Scan for the cell matching the given text and deliver its [X, Y] coordinate at center. 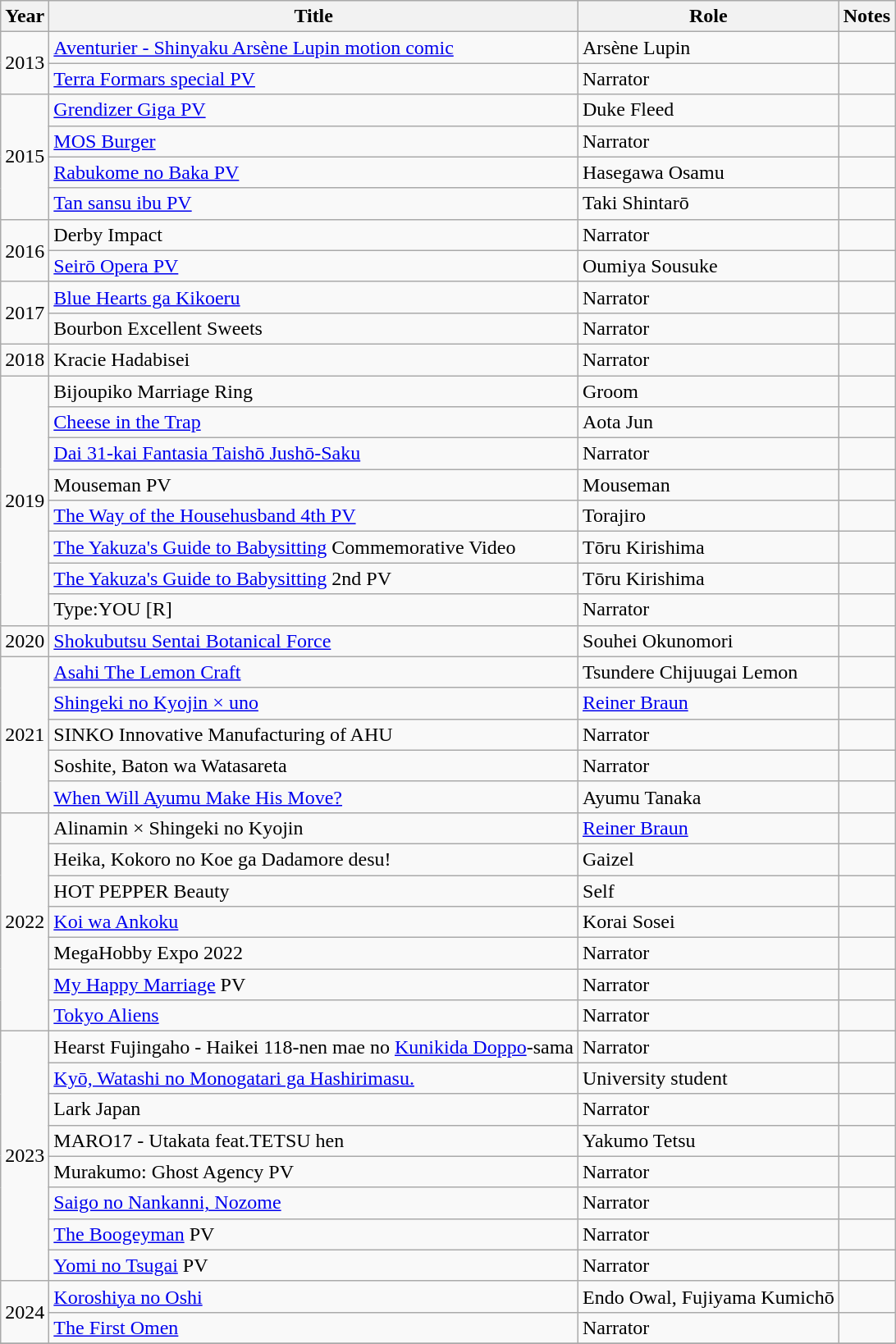
Soshite, Baton wa Watasareta [313, 766]
2019 [25, 501]
The Boogeyman PV [313, 1234]
University student [709, 1078]
Self [709, 890]
Heika, Kokoro no Koe ga Dadamore desu! [313, 859]
Koroshiya no Oshi [313, 1296]
Korai Sosei [709, 922]
Groom [709, 391]
Oumiya Sousuke [709, 266]
2023 [25, 1156]
Dai 31-kai Fantasia Taishō Jushō-Saku [313, 454]
Blue Hearts ga Kikoeru [313, 297]
2021 [25, 734]
Taki Shintarō [709, 203]
2015 [25, 157]
Title [313, 16]
Bijoupiko Marriage Ring [313, 391]
Shingeki no Kyojin × uno [313, 703]
SINKO Innovative Manufacturing of AHU [313, 734]
Derby Impact [313, 235]
The Way of the Househusband 4th PV [313, 516]
Type:YOU [R] [313, 610]
Arsène Lupin [709, 48]
Terra Formars special PV [313, 79]
The Yakuza's Guide to Babysitting Commemorative Video [313, 547]
When Will Ayumu Make His Move? [313, 797]
2013 [25, 63]
MOS Burger [313, 141]
Murakumo: Ghost Agency PV [313, 1172]
Kracie Hadabisei [313, 359]
Koi wa Ankoku [313, 922]
Shokubutsu Sentai Botanical Force [313, 641]
Mouseman PV [313, 485]
Tsundere Chijuugai Lemon [709, 672]
Tokyo Aliens [313, 1016]
Gaizel [709, 859]
Souhei Okunomori [709, 641]
Mouseman [709, 485]
2017 [25, 313]
Yomi no Tsugai PV [313, 1265]
My Happy Marriage PV [313, 985]
Endo Owal, Fujiyama Kumichō [709, 1296]
Hearst Fujingaho - Haikei 118-nen mae no Kunikida Doppo-sama [313, 1047]
2018 [25, 359]
HOT PEPPER Beauty [313, 890]
2022 [25, 921]
Year [25, 16]
Bourbon Excellent Sweets [313, 328]
The Yakuza's Guide to Babysitting 2nd PV [313, 578]
Grendizer Giga PV [313, 110]
Duke Fleed [709, 110]
Aota Jun [709, 423]
2016 [25, 250]
Ayumu Tanaka [709, 797]
Saigo no Nankanni, Nozome [313, 1203]
Hasegawa Osamu [709, 172]
The First Omen [313, 1328]
Seirō Opera PV [313, 266]
Alinamin × Shingeki no Kyojin [313, 828]
Cheese in the Trap [313, 423]
2024 [25, 1312]
Rabukome no Baka PV [313, 172]
MegaHobby Expo 2022 [313, 953]
Yakumo Tetsu [709, 1141]
Torajiro [709, 516]
MARO17 - Utakata feat.TETSU hen [313, 1141]
Kyō, Watashi no Monogatari ga Hashirimasu. [313, 1078]
Role [709, 16]
Notes [866, 16]
Lark Japan [313, 1109]
2020 [25, 641]
Aventurier - Shinyaku Arsène Lupin motion comic [313, 48]
Tan sansu ibu PV [313, 203]
Asahi The Lemon Craft [313, 672]
